From the cell containing the given text, extract its center point as [X, Y] coordinate. 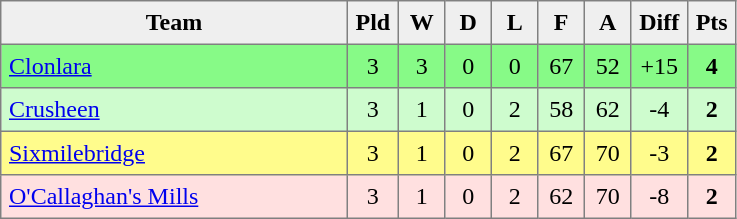
-4 [659, 110]
58 [561, 110]
Clonlara [174, 66]
Diff [659, 23]
Pld [372, 23]
52 [607, 66]
F [561, 23]
Sixmilebridge [174, 153]
A [607, 23]
W [421, 23]
O'Callaghan's Mills [174, 197]
-8 [659, 197]
-3 [659, 153]
D [468, 23]
L [514, 23]
Team [174, 23]
4 [711, 66]
Crusheen [174, 110]
Pts [711, 23]
+15 [659, 66]
